Pinpoint the cell where the given text exists, returning its (x, y) midpoint coordinate. 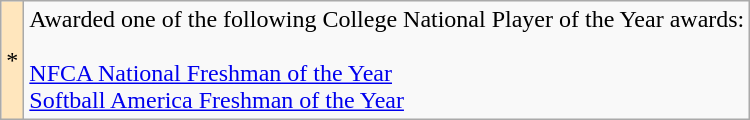
Awarded one of the following College National Player of the Year awards: NFCA National Freshman of the Year Softball America Freshman of the Year (387, 60)
* (12, 60)
